Find where the given text appears and provide that cell's center as [x, y] coordinate. 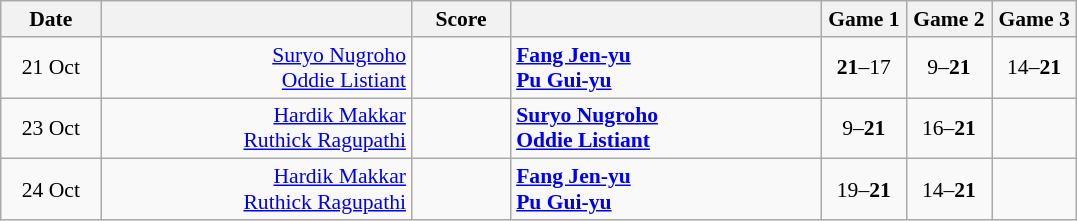
Score [461, 19]
16–21 [948, 128]
21 Oct [51, 68]
Game 2 [948, 19]
23 Oct [51, 128]
Date [51, 19]
19–21 [864, 190]
24 Oct [51, 190]
21–17 [864, 68]
Game 3 [1034, 19]
Game 1 [864, 19]
